Find where the given text appears and provide that cell's center as (x, y) coordinate. 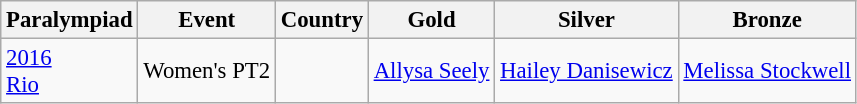
Event (207, 20)
Allysa Seely (431, 72)
Melissa Stockwell (767, 72)
Women's PT2 (207, 72)
Gold (431, 20)
Bronze (767, 20)
Silver (586, 20)
Hailey Danisewicz (586, 72)
2016Rio (70, 72)
Paralympiad (70, 20)
Country (322, 20)
